Find where the given text appears and provide that cell's center as (X, Y) coordinate. 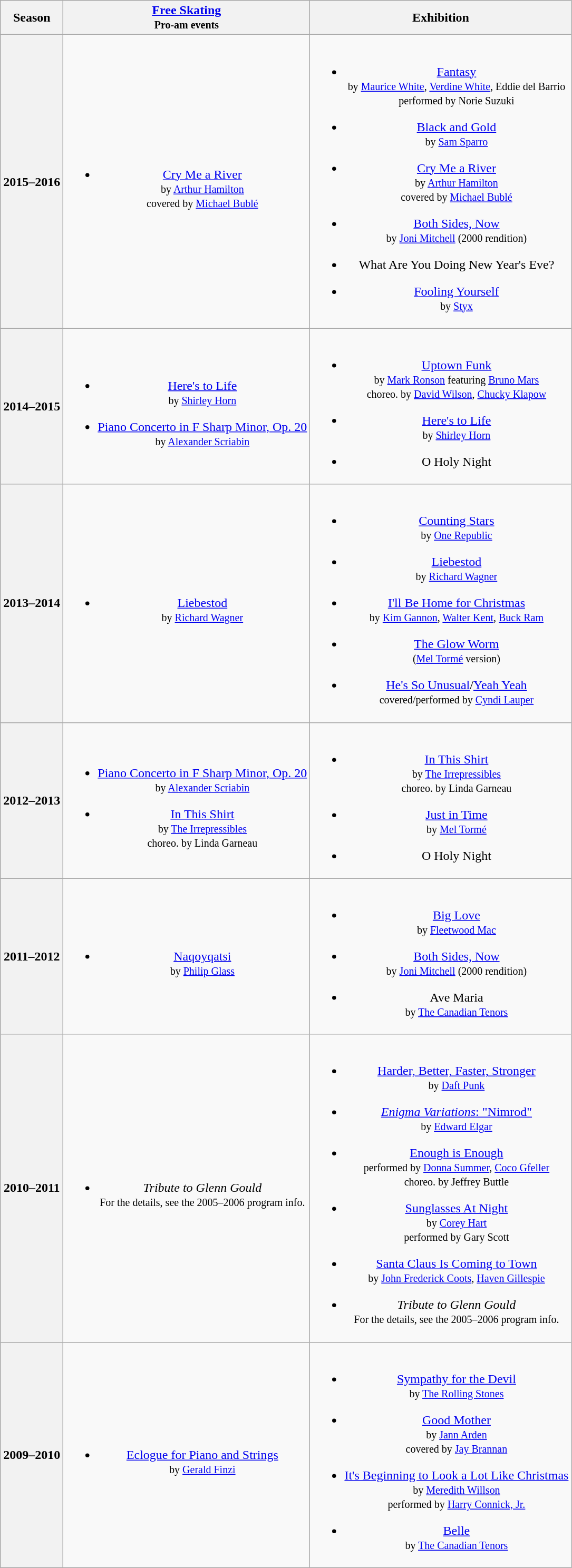
2012–2013 (32, 800)
In This Shirt by The Irrepressibles choreo. by Linda GarneauJust in Time by Mel Tormé O Holy Night (441, 800)
2009–2010 (32, 1455)
Cry Me a River by Arthur Hamilton covered by Michael Bublé (187, 181)
Piano Concerto in F Sharp Minor, Op. 20 by Alexander Scriabin In This Shirt by The Irrepressibles choreo. by Linda Garneau (187, 800)
Liebestod by Richard Wagner (187, 603)
Tribute to Glenn Gould For the details, see the 2005–2006 program info. (187, 1188)
2013–2014 (32, 603)
2010–2011 (32, 1188)
2015–2016 (32, 181)
Free Skating Pro-am events (187, 18)
Big Love by Fleetwood Mac Both Sides, Now by Joni Mitchell (2000 rendition) Ave Maria by The Canadian Tenors (441, 956)
Eclogue for Piano and Strings by Gerald Finzi (187, 1455)
Uptown Funk by Mark Ronson featuring Bruno Mars choreo. by David Wilson, Chucky KlapowHere's to Life by Shirley Horn O Holy Night (441, 406)
Naqoyqatsi by Philip Glass (187, 956)
2011–2012 (32, 956)
Exhibition (441, 18)
2014–2015 (32, 406)
Here's to Life by Shirley Horn Piano Concerto in F Sharp Minor, Op. 20 by Alexander Scriabin (187, 406)
Season (32, 18)
